Determine the [X, Y] coordinate at the center of the cell enclosing the given text.  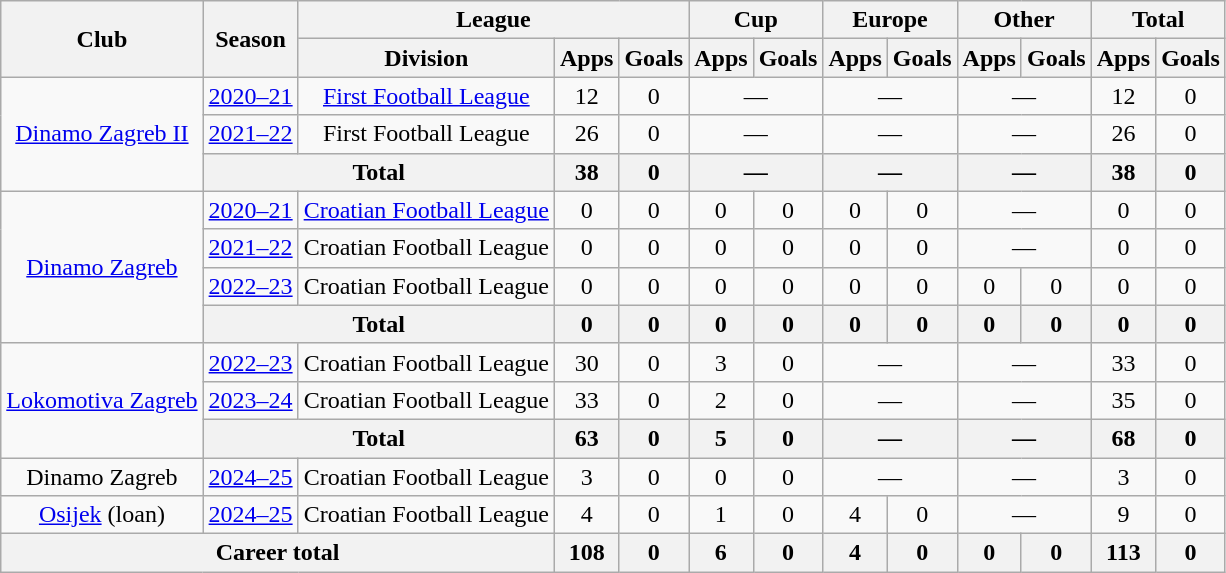
113 [1123, 553]
35 [1123, 400]
Season [250, 39]
Club [102, 39]
9 [1123, 515]
6 [721, 553]
2023–24 [250, 400]
108 [586, 553]
Other [1024, 20]
Europe [890, 20]
Dinamo Zagreb II [102, 134]
Osijek (loan) [102, 515]
Career total [278, 553]
5 [721, 438]
Cup [756, 20]
Lokomotiva Zagreb [102, 400]
63 [586, 438]
1 [721, 515]
League [494, 20]
2 [721, 400]
Division [426, 58]
30 [586, 362]
68 [1123, 438]
